Search for the cell housing the specified text and yield its (X, Y) center coordinate. 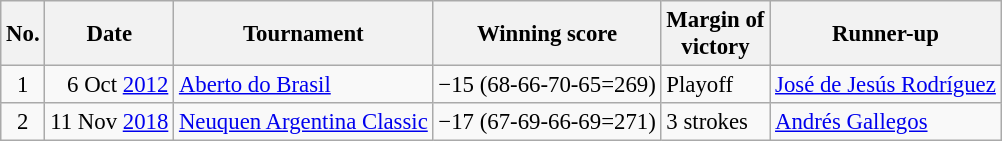
Playoff (716, 85)
6 Oct 2012 (110, 85)
Tournament (304, 34)
1 (23, 85)
Neuquen Argentina Classic (304, 122)
3 strokes (716, 122)
Runner-up (886, 34)
José de Jesús Rodríguez (886, 85)
Date (110, 34)
Aberto do Brasil (304, 85)
Winning score (547, 34)
−17 (67-69-66-69=271) (547, 122)
−15 (68-66-70-65=269) (547, 85)
Margin ofvictory (716, 34)
2 (23, 122)
No. (23, 34)
11 Nov 2018 (110, 122)
Andrés Gallegos (886, 122)
